Scan for the cell matching the given text and deliver its [x, y] coordinate at center. 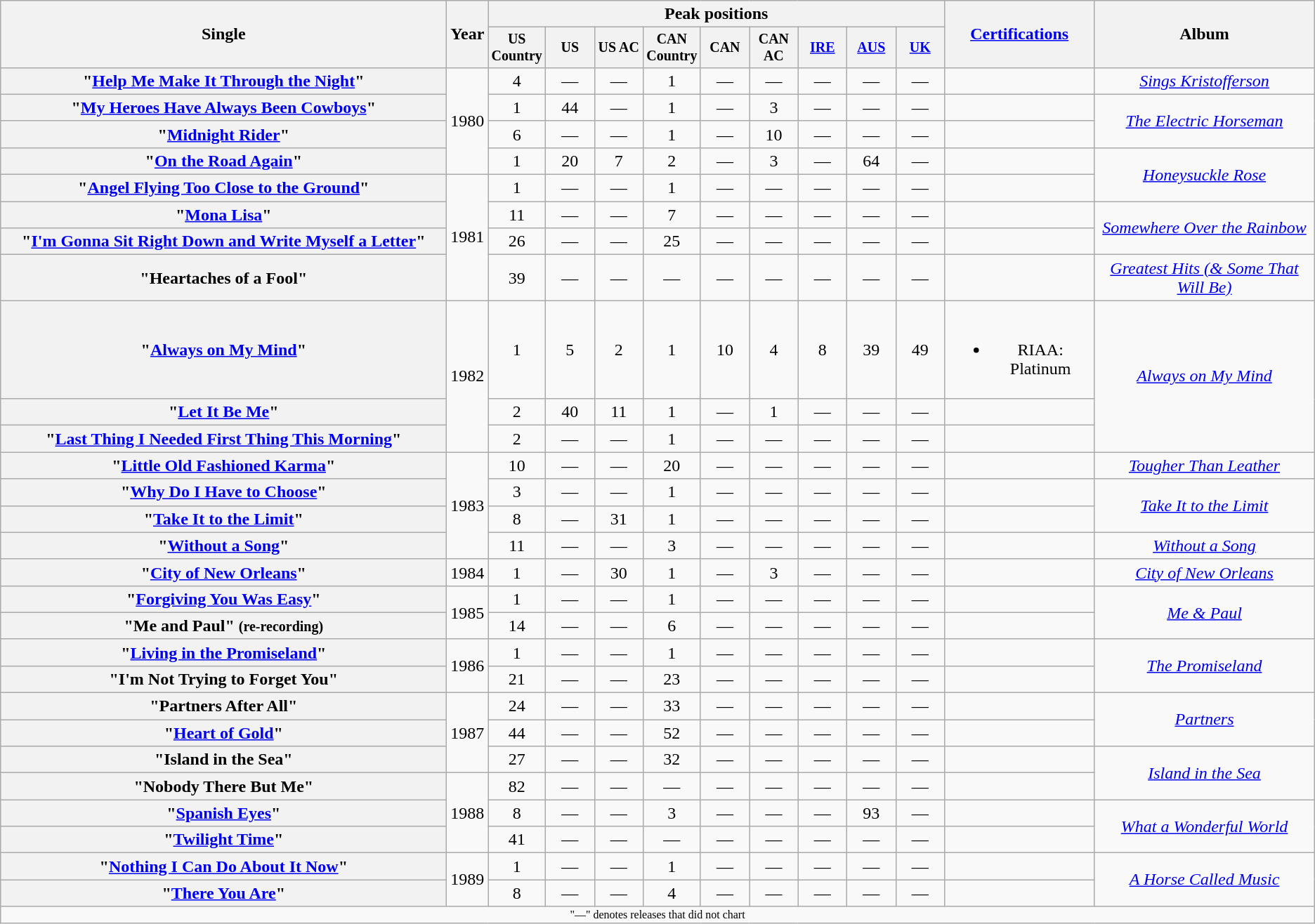
UK [920, 48]
Peak positions [717, 14]
21 [517, 679]
32 [672, 760]
"Forgiving You Was Easy" [223, 599]
The Electric Horseman [1204, 121]
Always on My Mind [1204, 376]
US [570, 48]
Somewhere Over the Rainbow [1204, 228]
5 [570, 350]
"I'm Not Trying to Forget You" [223, 679]
"Me and Paul" (re-recording) [223, 626]
City of New Orleans [1204, 572]
"Partners After All" [223, 706]
The Promiseland [1204, 666]
1987 [468, 733]
40 [570, 412]
Honeysuckle Rose [1204, 174]
Partners [1204, 720]
"Last Thing I Needed First Thing This Morning" [223, 439]
Certifications [1020, 34]
49 [920, 350]
CAN AC [774, 48]
"Let It Be Me" [223, 412]
IRE [822, 48]
Island in the Sea [1204, 773]
"Island in the Sea" [223, 760]
"Nobody There But Me" [223, 786]
Single [223, 34]
"Angel Flying Too Close to the Ground" [223, 188]
23 [672, 679]
14 [517, 626]
"Heartaches of a Fool" [223, 278]
"Nothing I Can Do About It Now" [223, 866]
1986 [468, 666]
"City of New Orleans" [223, 572]
Take It to the Limit [1204, 506]
"I'm Gonna Sit Right Down and Write Myself a Letter" [223, 242]
Tougher Than Leather [1204, 466]
What a Wonderful World [1204, 826]
"On the Road Again" [223, 161]
1980 [468, 121]
Me & Paul [1204, 612]
RIAA: Platinum [1020, 350]
Sings Kristofferson [1204, 81]
82 [517, 786]
"Heart of Gold" [223, 733]
1984 [468, 572]
CAN [725, 48]
CAN Country [672, 48]
AUS [871, 48]
31 [618, 519]
41 [517, 840]
27 [517, 760]
"Mona Lisa" [223, 215]
"Little Old Fashioned Karma" [223, 466]
1985 [468, 612]
1983 [468, 506]
"Take It to the Limit" [223, 519]
64 [871, 161]
24 [517, 706]
US AC [618, 48]
25 [672, 242]
Year [468, 34]
"There You Are" [223, 893]
1988 [468, 813]
US Country [517, 48]
"Help Me Make It Through the Night" [223, 81]
1982 [468, 376]
33 [672, 706]
"Twilight Time" [223, 840]
Album [1204, 34]
"Always on My Mind" [223, 350]
Without a Song [1204, 546]
"Living in the Promiseland" [223, 652]
"My Heroes Have Always Been Cowboys" [223, 107]
30 [618, 572]
A Horse Called Music [1204, 880]
"Without a Song" [223, 546]
"Spanish Eyes" [223, 813]
93 [871, 813]
"Why Do I Have to Choose" [223, 492]
1989 [468, 880]
26 [517, 242]
"Midnight Rider" [223, 134]
"—" denotes releases that did not chart [657, 915]
52 [672, 733]
Greatest Hits (& Some That Will Be) [1204, 278]
1981 [468, 237]
